From the cell containing the given text, extract its center point as (x, y) coordinate. 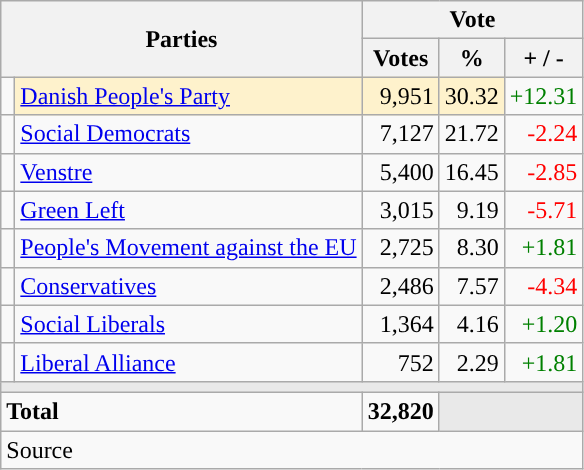
7,127 (400, 134)
752 (400, 362)
16.45 (472, 172)
21.72 (472, 134)
8.30 (472, 248)
Social Liberals (188, 324)
-5.71 (544, 210)
4.16 (472, 324)
Vote (472, 20)
Green Left (188, 210)
5,400 (400, 172)
Social Democrats (188, 134)
Votes (400, 58)
People's Movement against the EU (188, 248)
2.29 (472, 362)
Liberal Alliance (188, 362)
Parties (182, 39)
+ / - (544, 58)
-4.34 (544, 286)
Conservatives (188, 286)
-2.85 (544, 172)
Venstre (188, 172)
2,486 (400, 286)
7.57 (472, 286)
+12.31 (544, 96)
2,725 (400, 248)
% (472, 58)
30.32 (472, 96)
1,364 (400, 324)
9.19 (472, 210)
32,820 (400, 411)
9,951 (400, 96)
3,015 (400, 210)
-2.24 (544, 134)
Source (292, 449)
Total (182, 411)
Danish People's Party (188, 96)
+1.20 (544, 324)
